Return the [X, Y] coordinate for the center point of the cell that contains the specified text.  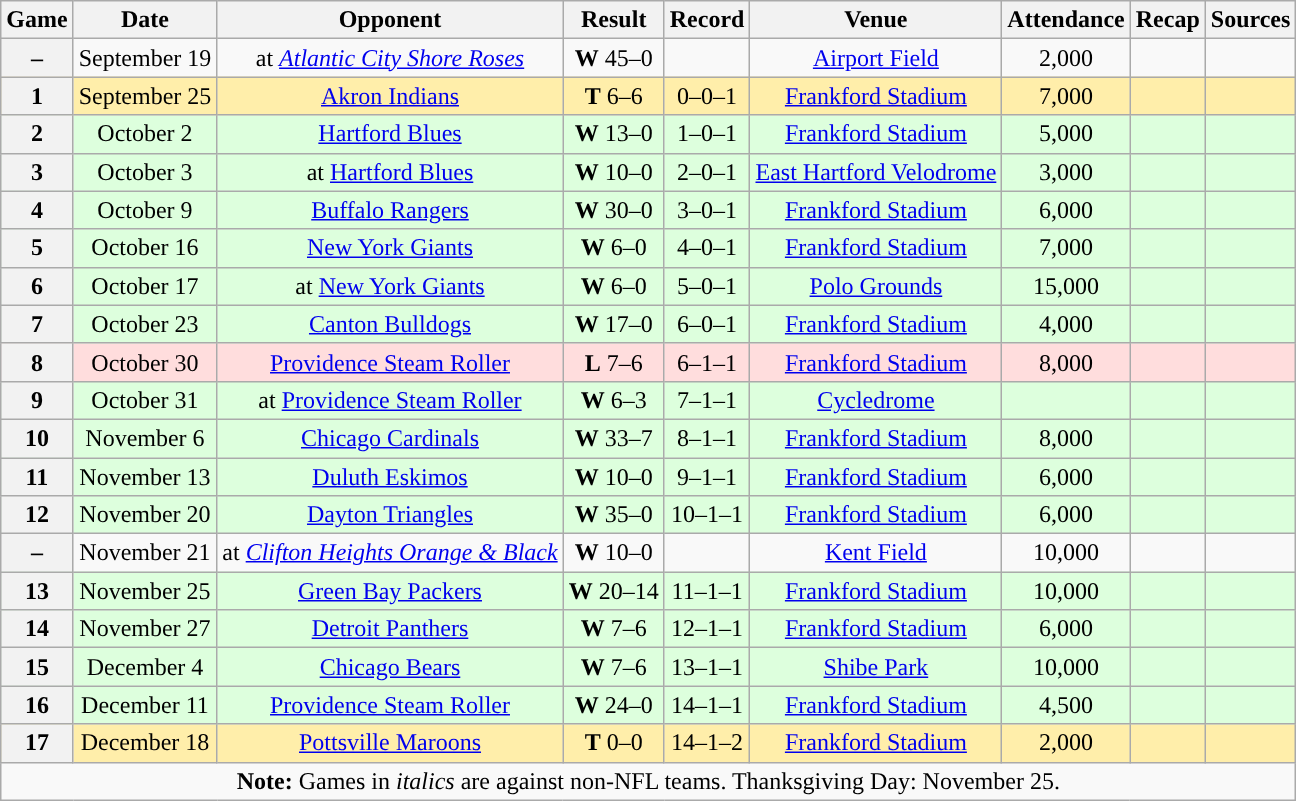
October 3 [145, 172]
11 [37, 477]
September 25 [145, 96]
7–1–1 [707, 400]
W 45–0 [614, 58]
Game [37, 20]
10 [37, 438]
5–0–1 [707, 286]
September 19 [145, 58]
13–1–1 [707, 667]
Buffalo Rangers [390, 210]
W 35–0 [614, 515]
at New York Giants [390, 286]
0–0–1 [707, 96]
Attendance [1066, 20]
October 31 [145, 400]
4 [37, 210]
October 16 [145, 248]
at Hartford Blues [390, 172]
November 13 [145, 477]
Green Bay Packers [390, 591]
2 [37, 134]
Chicago Bears [390, 667]
11–1–1 [707, 591]
December 11 [145, 705]
3–0–1 [707, 210]
December 18 [145, 743]
Akron Indians [390, 96]
Opponent [390, 20]
W 33–7 [614, 438]
November 25 [145, 591]
Polo Grounds [876, 286]
Shibe Park [876, 667]
W 17–0 [614, 324]
Detroit Panthers [390, 629]
Hartford Blues [390, 134]
6–1–1 [707, 362]
7 [37, 324]
Cycledrome [876, 400]
Dayton Triangles [390, 515]
14–1–2 [707, 743]
October 23 [145, 324]
W 20–14 [614, 591]
Canton Bulldogs [390, 324]
at Providence Steam Roller [390, 400]
November 21 [145, 553]
8–1–1 [707, 438]
6–0–1 [707, 324]
3 [37, 172]
Recap [1168, 20]
Duluth Eskimos [390, 477]
Airport Field [876, 58]
at Atlantic City Shore Roses [390, 58]
13 [37, 591]
T 6–6 [614, 96]
October 30 [145, 362]
14–1–1 [707, 705]
at Clifton Heights Orange & Black [390, 553]
October 9 [145, 210]
T 0–0 [614, 743]
9–1–1 [707, 477]
1 [37, 96]
November 27 [145, 629]
December 4 [145, 667]
15,000 [1066, 286]
1–0–1 [707, 134]
9 [37, 400]
4,500 [1066, 705]
East Hartford Velodrome [876, 172]
15 [37, 667]
4–0–1 [707, 248]
November 20 [145, 515]
W 30–0 [614, 210]
6 [37, 286]
Pottsville Maroons [390, 743]
12–1–1 [707, 629]
November 6 [145, 438]
10–1–1 [707, 515]
4,000 [1066, 324]
5 [37, 248]
W 24–0 [614, 705]
Sources [1250, 20]
Note: Games in italics are against non-NFL teams. Thanksgiving Day: November 25. [648, 781]
17 [37, 743]
Chicago Cardinals [390, 438]
October 2 [145, 134]
14 [37, 629]
Record [707, 20]
Kent Field [876, 553]
New York Giants [390, 248]
W 13–0 [614, 134]
2–0–1 [707, 172]
L 7–6 [614, 362]
12 [37, 515]
Venue [876, 20]
16 [37, 705]
Date [145, 20]
3,000 [1066, 172]
Result [614, 20]
W 6–3 [614, 400]
5,000 [1066, 134]
October 17 [145, 286]
8 [37, 362]
